Locate the cell with the specified text and output its [x, y] center coordinate. 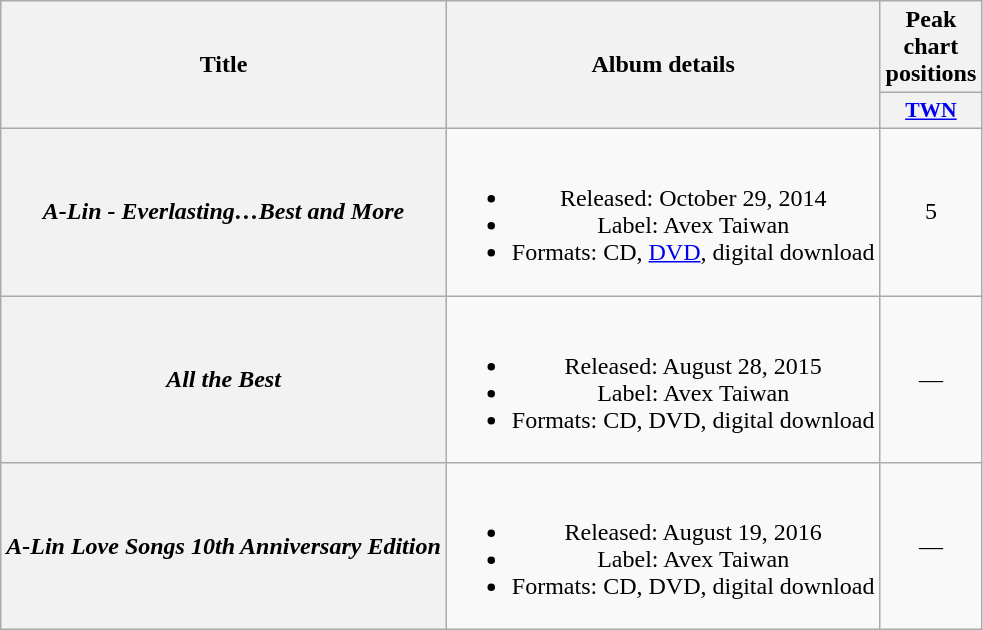
Title [224, 65]
Peak chart positions [931, 47]
All the Best [224, 380]
A-Lin - Everlasting…Best and More [224, 212]
5 [931, 212]
TWN [931, 111]
A-Lin Love Songs 10th Anniversary Edition [224, 546]
Released: October 29, 2014Label: Avex TaiwanFormats: CD, DVD, digital download [663, 212]
Released: August 28, 2015Label: Avex TaiwanFormats: CD, DVD, digital download [663, 380]
Album details [663, 65]
Released: August 19, 2016Label: Avex TaiwanFormats: CD, DVD, digital download [663, 546]
